Locate the cell with the specified text and output its [x, y] center coordinate. 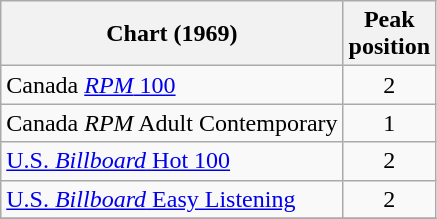
U.S. Billboard Hot 100 [172, 161]
Chart (1969) [172, 34]
Canada RPM Adult Contemporary [172, 123]
U.S. Billboard Easy Listening [172, 199]
1 [389, 123]
Peakposition [389, 34]
Canada RPM 100 [172, 85]
